Pinpoint the cell where the given text exists, returning its [X, Y] midpoint coordinate. 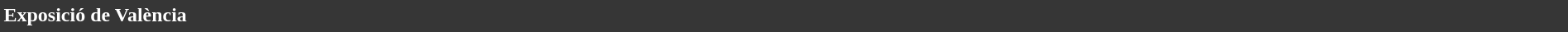
Exposició de València [784, 15]
